Capture the cell that displays the provided text and extract its [X, Y] central coordinate. 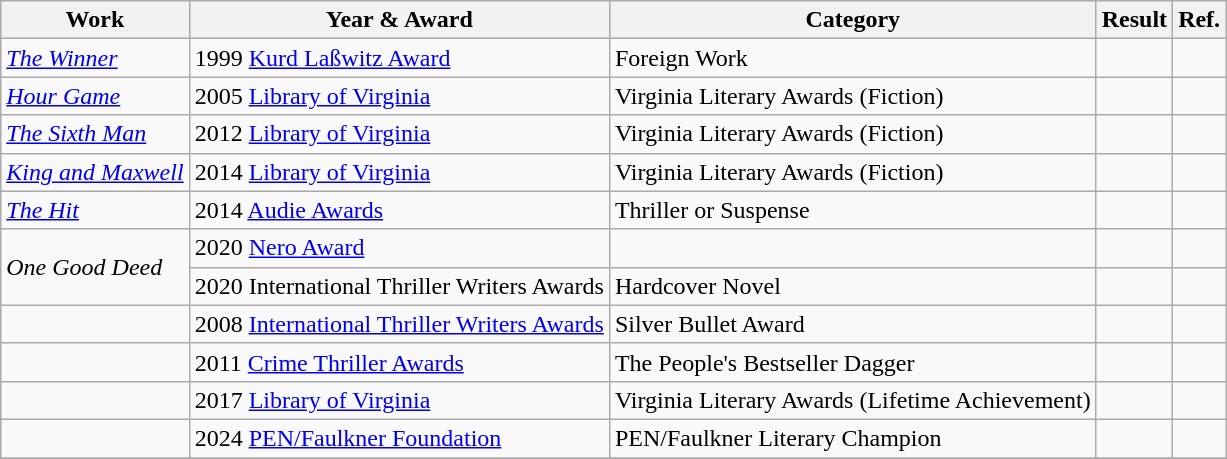
2024 PEN/Faulkner Foundation [399, 438]
2005 Library of Virginia [399, 96]
Category [852, 20]
One Good Deed [95, 267]
Year & Award [399, 20]
Silver Bullet Award [852, 324]
Thriller or Suspense [852, 210]
Result [1134, 20]
2014 Audie Awards [399, 210]
Virginia Literary Awards (Lifetime Achievement) [852, 400]
The Winner [95, 58]
PEN/Faulkner Literary Champion [852, 438]
Hour Game [95, 96]
The Sixth Man [95, 134]
Hardcover Novel [852, 286]
King and Maxwell [95, 172]
2020 Nero Award [399, 248]
1999 Kurd Laßwitz Award [399, 58]
2014 Library of Virginia [399, 172]
2011 Crime Thriller Awards [399, 362]
2020 International Thriller Writers Awards [399, 286]
The Hit [95, 210]
2017 Library of Virginia [399, 400]
Ref. [1200, 20]
Work [95, 20]
2012 Library of Virginia [399, 134]
The People's Bestseller Dagger [852, 362]
Foreign Work [852, 58]
2008 International Thriller Writers Awards [399, 324]
